Capture the cell that displays the provided text and extract its (x, y) central coordinate. 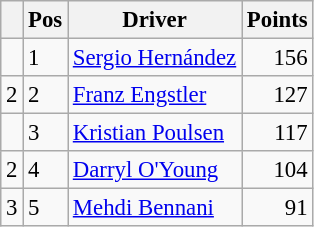
Pos (46, 20)
Mehdi Bennani (155, 208)
Kristian Poulsen (155, 133)
117 (278, 133)
4 (46, 170)
Darryl O'Young (155, 170)
1 (46, 58)
104 (278, 170)
Sergio Hernández (155, 58)
156 (278, 58)
Driver (155, 20)
91 (278, 208)
Points (278, 20)
Franz Engstler (155, 95)
5 (46, 208)
127 (278, 95)
